Return [x, y] of the center of cell containing provided text 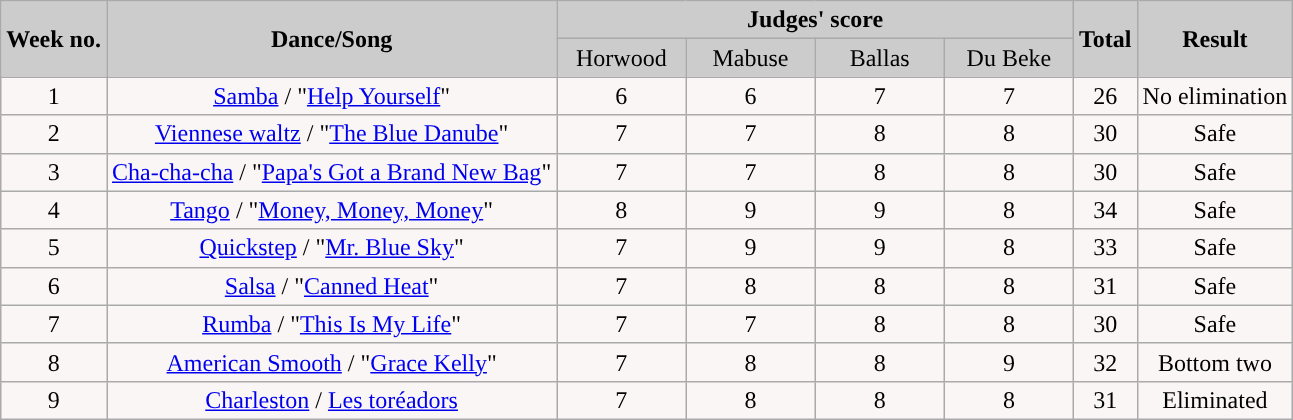
Ballas [880, 58]
Result [1215, 39]
Rumba / "This Is My Life" [331, 324]
Horwood [622, 58]
4 [54, 210]
26 [1105, 96]
34 [1105, 210]
Samba / "Help Yourself" [331, 96]
Cha-cha-cha / "Papa's Got a Brand New Bag" [331, 172]
Mabuse [750, 58]
33 [1105, 248]
Tango / "Money, Money, Money" [331, 210]
Charleston / Les toréadors [331, 400]
5 [54, 248]
Judges' score [816, 20]
Du Beke [1008, 58]
Viennese waltz / "The Blue Danube" [331, 134]
American Smooth / "Grace Kelly" [331, 362]
1 [54, 96]
Eliminated [1215, 400]
Total [1105, 39]
2 [54, 134]
Dance/Song [331, 39]
No elimination [1215, 96]
Quickstep / "Mr. Blue Sky" [331, 248]
32 [1105, 362]
Week no. [54, 39]
Bottom two [1215, 362]
3 [54, 172]
Salsa / "Canned Heat" [331, 286]
